Locate the cell with the specified text and output its (x, y) center coordinate. 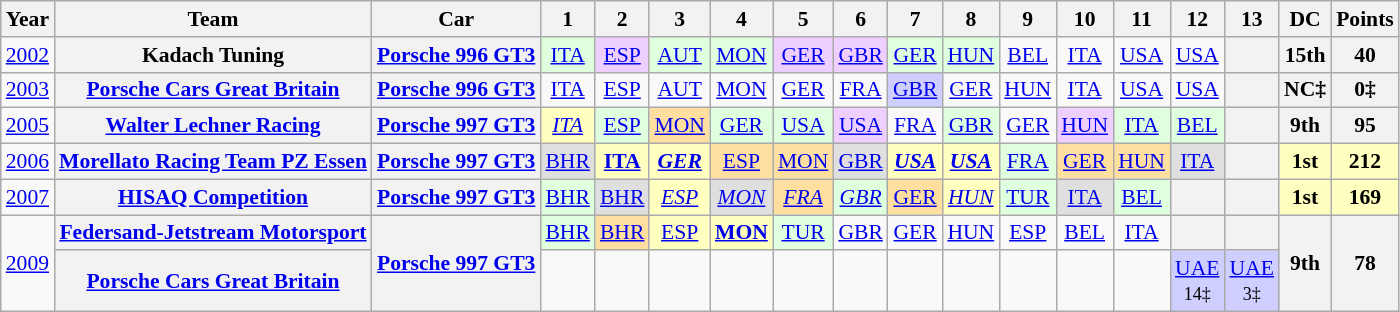
1 (568, 19)
2003 (28, 90)
12 (1197, 19)
212 (1365, 162)
2007 (28, 197)
4 (742, 19)
2005 (28, 126)
15th (1305, 55)
11 (1142, 19)
13 (1251, 19)
3 (680, 19)
169 (1365, 197)
5 (804, 19)
Car (456, 19)
9 (1028, 19)
Morellato Racing Team PZ Essen (213, 162)
Walter Lechner Racing (213, 126)
Federsand-Jetstream Motorsport (213, 233)
6 (860, 19)
HISAQ Competition (213, 197)
2009 (28, 264)
Year (28, 19)
95 (1365, 126)
40 (1365, 55)
7 (916, 19)
NC‡ (1305, 90)
2002 (28, 55)
2006 (28, 162)
78 (1365, 264)
0‡ (1365, 90)
2 (622, 19)
UAE3‡ (1251, 282)
Kadach Tuning (213, 55)
UAE14‡ (1197, 282)
Points (1365, 19)
10 (1084, 19)
Team (213, 19)
DC (1305, 19)
8 (970, 19)
